Pinpoint the cell where the given text exists, returning its (X, Y) midpoint coordinate. 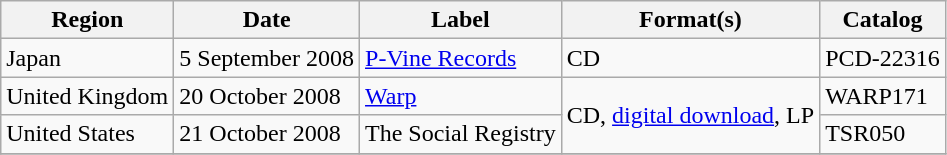
21 October 2008 (267, 134)
CD, digital download, LP (690, 115)
Warp (461, 96)
The Social Registry (461, 134)
5 September 2008 (267, 58)
United States (88, 134)
WARP171 (883, 96)
Region (88, 20)
Date (267, 20)
P-Vine Records (461, 58)
Label (461, 20)
20 October 2008 (267, 96)
Japan (88, 58)
TSR050 (883, 134)
PCD-22316 (883, 58)
Catalog (883, 20)
United Kingdom (88, 96)
Format(s) (690, 20)
CD (690, 58)
